Scan for the cell matching the given text and deliver its (x, y) coordinate at center. 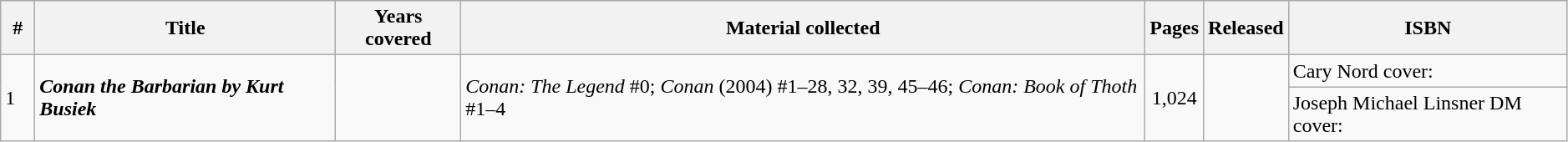
1 (18, 99)
Pages (1175, 28)
Released (1246, 28)
Conan the Barbarian by Kurt Busiek (185, 99)
Title (185, 28)
Material collected (804, 28)
Years covered (398, 28)
1,024 (1175, 99)
# (18, 28)
Conan: The Legend #0; Conan (2004) #1–28, 32, 39, 45–46; Conan: Book of Thoth #1–4 (804, 99)
Cary Nord cover: (1428, 71)
Joseph Michael Linsner DM cover: (1428, 114)
ISBN (1428, 28)
